From the cell containing the given text, extract its center point as (X, Y) coordinate. 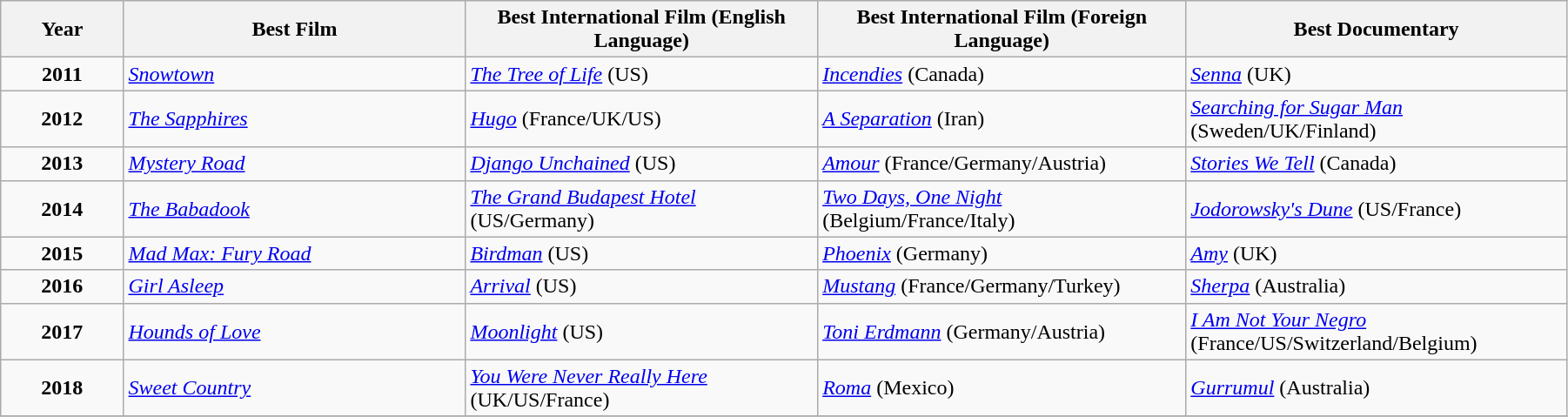
Mustang (France/Germany/Turkey) (1002, 286)
2018 (63, 388)
Arrival (US) (642, 286)
2016 (63, 286)
2014 (63, 209)
The Grand Budapest Hotel (US/Germany) (642, 209)
Stories We Tell (Canada) (1377, 164)
Two Days, One Night (Belgium/France/Italy) (1002, 209)
2011 (63, 74)
Girl Asleep (294, 286)
The Babadook (294, 209)
Best Documentary (1377, 30)
Sherpa (Australia) (1377, 286)
Amy (UK) (1377, 253)
Jodorowsky's Dune (US/France) (1377, 209)
Amour (France/Germany/Austria) (1002, 164)
2013 (63, 164)
Best Film (294, 30)
Senna (UK) (1377, 74)
Moonlight (US) (642, 331)
Snowtown (294, 74)
A Separation (Iran) (1002, 118)
2015 (63, 253)
Incendies (Canada) (1002, 74)
Best International Film (Foreign Language) (1002, 30)
Gurrumul (Australia) (1377, 388)
Django Unchained (US) (642, 164)
Sweet Country (294, 388)
The Tree of Life (US) (642, 74)
Hounds of Love (294, 331)
Hugo (France/UK/US) (642, 118)
The Sapphires (294, 118)
You Were Never Really Here (UK/US/France) (642, 388)
2017 (63, 331)
2012 (63, 118)
Searching for Sugar Man (Sweden/UK/Finland) (1377, 118)
Toni Erdmann (Germany/Austria) (1002, 331)
Mad Max: Fury Road (294, 253)
Year (63, 30)
Phoenix (Germany) (1002, 253)
Best International Film (English Language) (642, 30)
Birdman (US) (642, 253)
Roma (Mexico) (1002, 388)
Mystery Road (294, 164)
I Am Not Your Negro (France/US/Switzerland/Belgium) (1377, 331)
